Pinpoint the cell where the given text exists, returning its (x, y) midpoint coordinate. 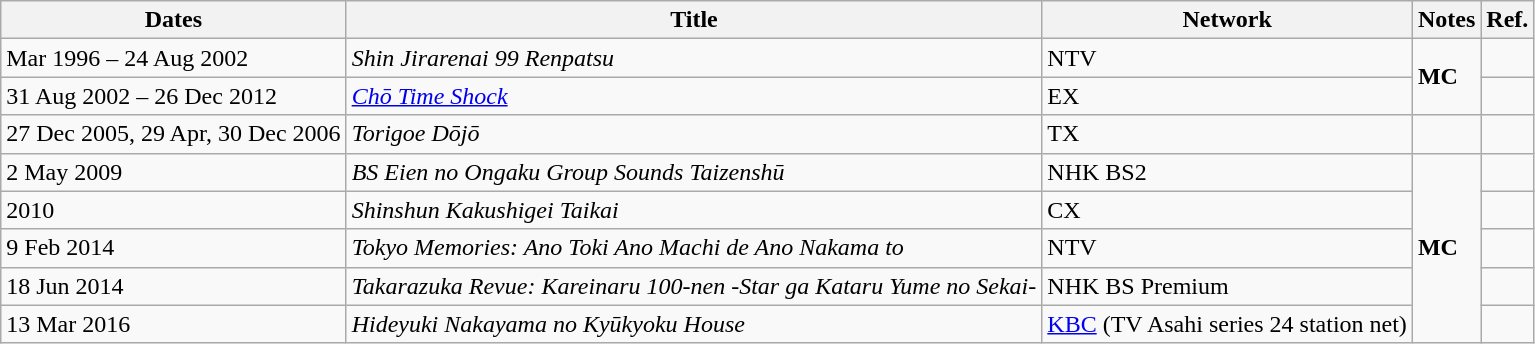
Dates (174, 20)
18 Jun 2014 (174, 286)
TX (1228, 134)
Shin Jirarenai 99 Renpatsu (694, 58)
2 May 2009 (174, 172)
Torigoe Dōjō (694, 134)
Chō Time Shock (694, 96)
KBC (TV Asahi series 24 station net) (1228, 324)
NHK BS2 (1228, 172)
NHK BS Premium (1228, 286)
Hideyuki Nakayama no Kyūkyoku House (694, 324)
27 Dec 2005, 29 Apr, 30 Dec 2006 (174, 134)
CX (1228, 210)
BS Eien no Ongaku Group Sounds Taizenshū (694, 172)
Network (1228, 20)
13 Mar 2016 (174, 324)
2010 (174, 210)
31 Aug 2002 – 26 Dec 2012 (174, 96)
Takarazuka Revue: Kareinaru 100-nen -Star ga Kataru Yume no Sekai- (694, 286)
Mar 1996 – 24 Aug 2002 (174, 58)
Notes (1446, 20)
Shinshun Kakushigei Taikai (694, 210)
9 Feb 2014 (174, 248)
EX (1228, 96)
Title (694, 20)
Ref. (1508, 20)
Tokyo Memories: Ano Toki Ano Machi de Ano Nakama to (694, 248)
